Extract the (x, y) coordinate from the center of the cell holding the provided text.  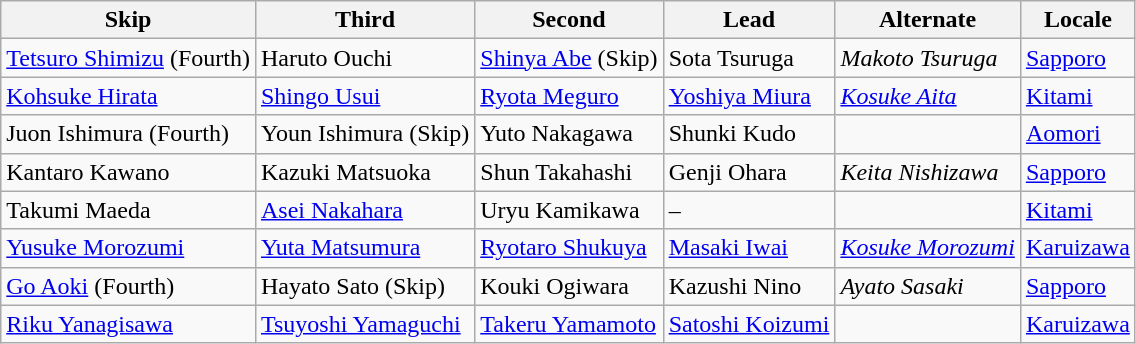
Haruto Ouchi (364, 58)
Uryu Kamikawa (569, 210)
Takumi Maeda (128, 210)
Shunki Kudo (749, 134)
– (749, 210)
Kazuki Matsuoka (364, 172)
Takeru Yamamoto (569, 324)
Tetsuro Shimizu (Fourth) (128, 58)
Kazushi Nino (749, 286)
Yoshiya Miura (749, 96)
Kosuke Aita (928, 96)
Ryotaro Shukuya (569, 248)
Shun Takahashi (569, 172)
Second (569, 20)
Third (364, 20)
Kohsuke Hirata (128, 96)
Satoshi Koizumi (749, 324)
Hayato Sato (Skip) (364, 286)
Makoto Tsuruga (928, 58)
Shinya Abe (Skip) (569, 58)
Yusuke Morozumi (128, 248)
Keita Nishizawa (928, 172)
Ryota Meguro (569, 96)
Riku Yanagisawa (128, 324)
Masaki Iwai (749, 248)
Kantaro Kawano (128, 172)
Kouki Ogiwara (569, 286)
Lead (749, 20)
Locale (1078, 20)
Yuta Matsumura (364, 248)
Sota Tsuruga (749, 58)
Alternate (928, 20)
Ayato Sasaki (928, 286)
Tsuyoshi Yamaguchi (364, 324)
Aomori (1078, 134)
Youn Ishimura (Skip) (364, 134)
Genji Ohara (749, 172)
Juon Ishimura (Fourth) (128, 134)
Kosuke Morozumi (928, 248)
Shingo Usui (364, 96)
Asei Nakahara (364, 210)
Yuto Nakagawa (569, 134)
Skip (128, 20)
Go Aoki (Fourth) (128, 286)
